Scan for the cell matching the given text and deliver its [X, Y] coordinate at center. 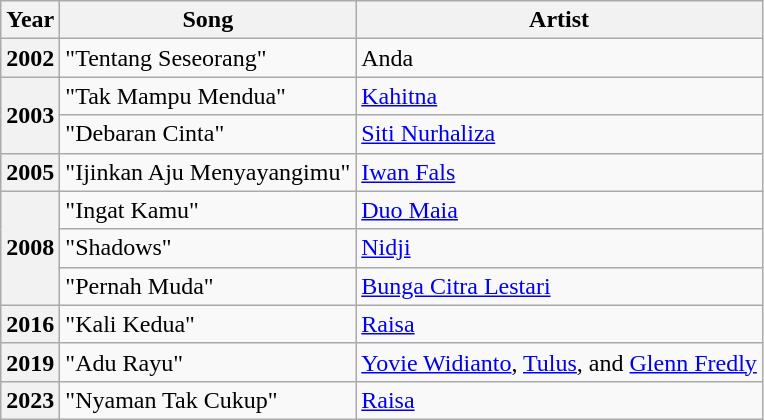
"Kali Kedua" [208, 324]
2016 [30, 324]
Siti Nurhaliza [560, 134]
2005 [30, 172]
Artist [560, 20]
2019 [30, 362]
"Nyaman Tak Cukup" [208, 400]
2008 [30, 248]
Anda [560, 58]
"Shadows" [208, 248]
Bunga Citra Lestari [560, 286]
2023 [30, 400]
Iwan Fals [560, 172]
Kahitna [560, 96]
Year [30, 20]
"Ingat Kamu" [208, 210]
Duo Maia [560, 210]
"Tak Mampu Mendua" [208, 96]
"Ijinkan Aju Menyayangimu" [208, 172]
"Adu Rayu" [208, 362]
Song [208, 20]
2002 [30, 58]
"Tentang Seseorang" [208, 58]
"Debaran Cinta" [208, 134]
Nidji [560, 248]
2003 [30, 115]
Yovie Widianto, Tulus, and Glenn Fredly [560, 362]
"Pernah Muda" [208, 286]
